Output the (X, Y) coordinate of the center of the cell containing the given text.  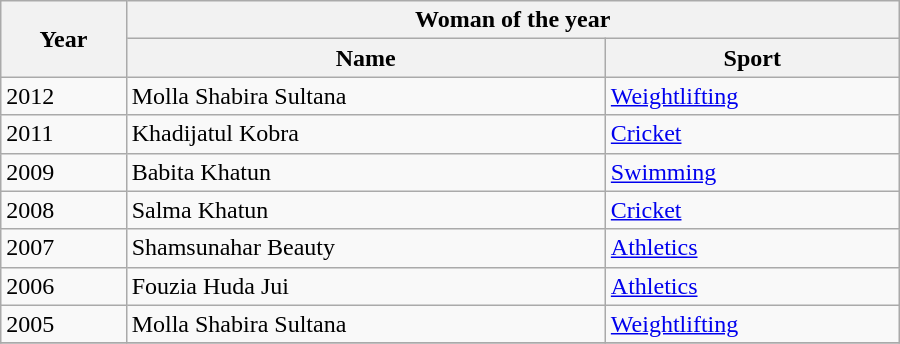
Sport (752, 58)
Babita Khatun (366, 172)
Khadijatul Kobra (366, 134)
Fouzia Huda Jui (366, 286)
Name (366, 58)
2011 (64, 134)
2007 (64, 248)
Year (64, 39)
Woman of the year (512, 20)
2006 (64, 286)
2008 (64, 210)
2012 (64, 96)
Salma Khatun (366, 210)
2009 (64, 172)
2005 (64, 324)
Shamsunahar Beauty (366, 248)
Swimming (752, 172)
